Scan for the cell matching the given text and deliver its [X, Y] coordinate at center. 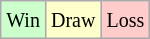
Win [24, 20]
Loss [126, 20]
Draw [72, 20]
